From the cell containing the given text, extract its center point as [X, Y] coordinate. 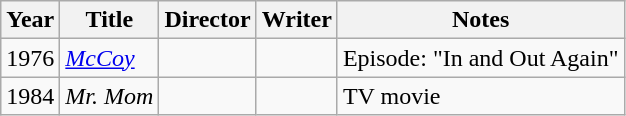
Director [208, 20]
1976 [30, 58]
Year [30, 20]
TV movie [480, 96]
McCoy [110, 58]
Mr. Mom [110, 96]
Title [110, 20]
Writer [296, 20]
Notes [480, 20]
Episode: "In and Out Again" [480, 58]
1984 [30, 96]
